Locate the cell with the specified text and output its [X, Y] center coordinate. 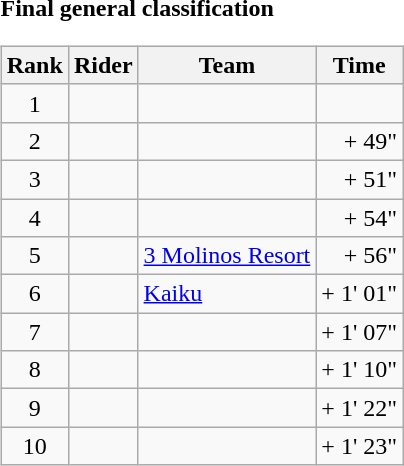
Time [360, 65]
+ 1' 07" [360, 332]
5 [34, 256]
Rank [34, 65]
3 Molinos Resort [227, 256]
+ 54" [360, 217]
6 [34, 294]
1 [34, 103]
Rider [103, 65]
8 [34, 370]
+ 1' 01" [360, 294]
+ 1' 10" [360, 370]
4 [34, 217]
2 [34, 141]
+ 49" [360, 141]
3 [34, 179]
7 [34, 332]
+ 51" [360, 179]
+ 1' 23" [360, 446]
9 [34, 408]
+ 56" [360, 256]
Kaiku [227, 294]
10 [34, 446]
Team [227, 65]
+ 1' 22" [360, 408]
